Locate the cell with the specified text and output its [X, Y] center coordinate. 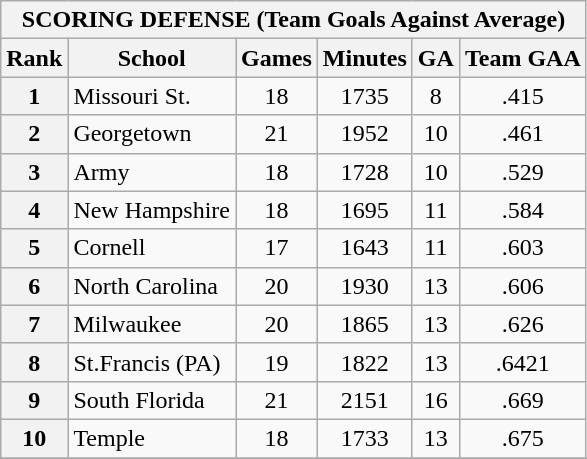
New Hampshire [152, 210]
Cornell [152, 248]
1930 [364, 286]
.603 [522, 248]
1643 [364, 248]
.606 [522, 286]
.529 [522, 172]
1728 [364, 172]
.461 [522, 134]
1865 [364, 324]
South Florida [152, 400]
.415 [522, 96]
7 [34, 324]
1733 [364, 438]
Temple [152, 438]
Milwaukee [152, 324]
17 [277, 248]
North Carolina [152, 286]
.669 [522, 400]
.675 [522, 438]
1735 [364, 96]
1695 [364, 210]
6 [34, 286]
Minutes [364, 58]
SCORING DEFENSE (Team Goals Against Average) [294, 20]
1952 [364, 134]
3 [34, 172]
Team GAA [522, 58]
2151 [364, 400]
.584 [522, 210]
19 [277, 362]
9 [34, 400]
GA [436, 58]
4 [34, 210]
St.Francis (PA) [152, 362]
Georgetown [152, 134]
1 [34, 96]
Games [277, 58]
Missouri St. [152, 96]
Rank [34, 58]
5 [34, 248]
School [152, 58]
2 [34, 134]
.6421 [522, 362]
16 [436, 400]
1822 [364, 362]
Army [152, 172]
.626 [522, 324]
